Determine the [X, Y] coordinate at the center of the cell enclosing the given text.  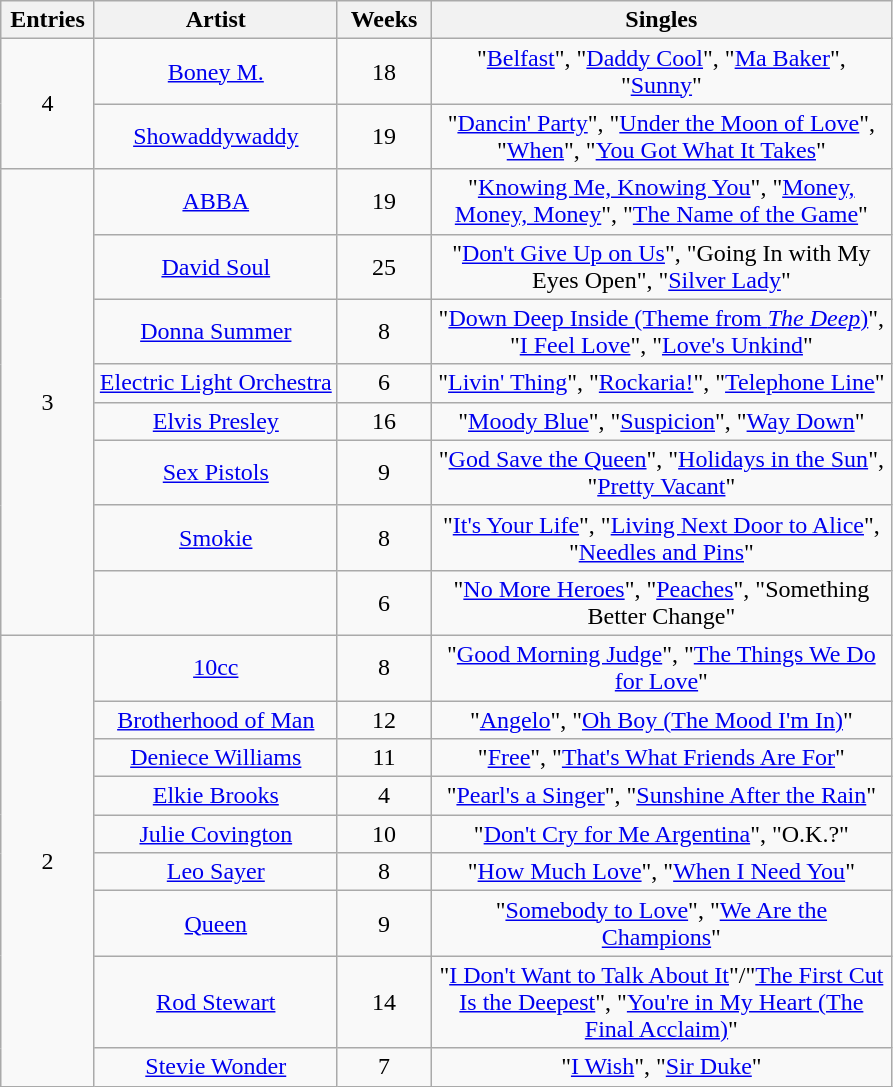
"Dancin' Party", "Under the Moon of Love", "When", "You Got What It Takes" [662, 136]
Donna Summer [216, 332]
"God Save the Queen", "Holidays in the Sun", "Pretty Vacant" [662, 472]
"No More Heroes", "Peaches", "Something Better Change" [662, 602]
ABBA [216, 202]
"Free", "That's What Friends Are For" [662, 758]
Boney M. [216, 72]
"Don't Give Up on Us", "Going In with My Eyes Open", "Silver Lady" [662, 266]
"Down Deep Inside (Theme from The Deep)", "I Feel Love", "Love's Unkind" [662, 332]
Elvis Presley [216, 421]
10 [384, 834]
"It's Your Life", "Living Next Door to Alice", "Needles and Pins" [662, 538]
David Soul [216, 266]
"I Don't Want to Talk About It"/"The First Cut Is the Deepest", "You're in My Heart (The Final Acclaim)" [662, 1002]
Weeks [384, 20]
12 [384, 719]
"How Much Love", "When I Need You" [662, 872]
"Don't Cry for Me Argentina", "O.K.?" [662, 834]
"Livin' Thing", "Rockaria!", "Telephone Line" [662, 383]
7 [384, 1067]
Julie Covington [216, 834]
Artist [216, 20]
"I Wish", "Sir Duke" [662, 1067]
Leo Sayer [216, 872]
18 [384, 72]
Singles [662, 20]
Deniece Williams [216, 758]
"Knowing Me, Knowing You", "Money, Money, Money", "The Name of the Game" [662, 202]
25 [384, 266]
Electric Light Orchestra [216, 383]
Queen [216, 924]
"Pearl's a Singer", "Sunshine After the Rain" [662, 796]
14 [384, 1002]
11 [384, 758]
Stevie Wonder [216, 1067]
10cc [216, 668]
Showaddywaddy [216, 136]
"Moody Blue", "Suspicion", "Way Down" [662, 421]
"Good Morning Judge", "The Things We Do for Love" [662, 668]
Entries [48, 20]
Rod Stewart [216, 1002]
Smokie [216, 538]
3 [48, 402]
"Somebody to Love", "We Are the Champions" [662, 924]
16 [384, 421]
Sex Pistols [216, 472]
"Belfast", "Daddy Cool", "Ma Baker", "Sunny" [662, 72]
Brotherhood of Man [216, 719]
"Angelo", "Oh Boy (The Mood I'm In)" [662, 719]
2 [48, 860]
Elkie Brooks [216, 796]
